From the cell containing the given text, extract its center point as (x, y) coordinate. 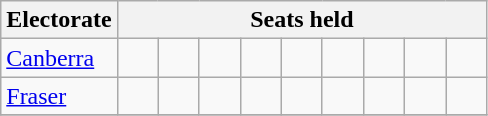
Fraser (59, 96)
Electorate (59, 20)
Canberra (59, 58)
Seats held (302, 20)
